Detect which cell encompasses the target text, then output its (X, Y) center coordinate. 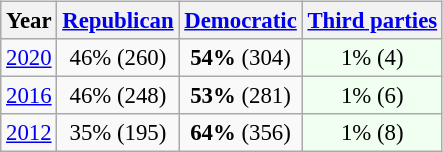
35% (195) (118, 133)
2012 (29, 133)
Third parties (372, 21)
2020 (29, 58)
Democratic (240, 21)
Republican (118, 21)
Year (29, 21)
54% (304) (240, 58)
1% (8) (372, 133)
46% (248) (118, 96)
46% (260) (118, 58)
1% (4) (372, 58)
2016 (29, 96)
1% (6) (372, 96)
53% (281) (240, 96)
64% (356) (240, 133)
